Return (X, Y) of the center of cell containing provided text 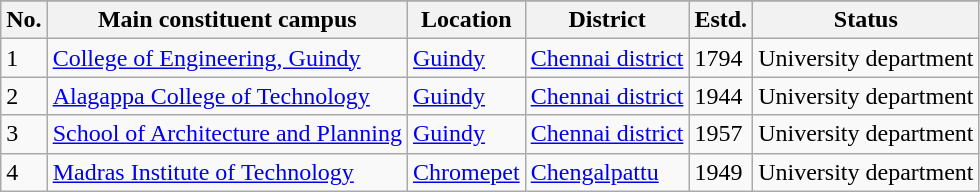
School of Architecture and Planning (227, 134)
1794 (721, 58)
College of Engineering, Guindy (227, 58)
Status (866, 20)
1949 (721, 172)
3 (24, 134)
1944 (721, 96)
4 (24, 172)
Main constituent campus (227, 20)
No. (24, 20)
Estd. (721, 20)
Madras Institute of Technology (227, 172)
District (607, 20)
Alagappa College of Technology (227, 96)
Location (466, 20)
1957 (721, 134)
Chromepet (466, 172)
2 (24, 96)
Chengalpattu (607, 172)
1 (24, 58)
